Determine the [x, y] coordinate at the center of the cell enclosing the given text.  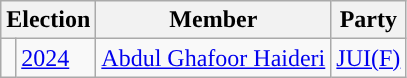
Party [368, 20]
JUI(F) [368, 58]
Election [48, 20]
Member [214, 20]
Abdul Ghafoor Haideri [214, 58]
2024 [56, 58]
